Determine the [x, y] coordinate at the center of the cell enclosing the given text.  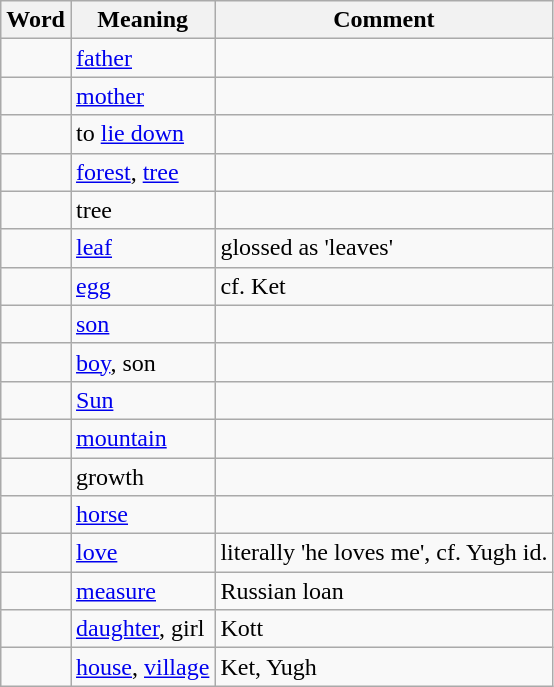
love [142, 553]
boy, son [142, 362]
Ket, Yugh [384, 667]
glossed as 'leaves' [384, 248]
Comment [384, 20]
Word [36, 20]
father [142, 58]
Kott [384, 629]
egg [142, 286]
growth [142, 477]
horse [142, 515]
Meaning [142, 20]
tree [142, 210]
Sun [142, 400]
forest, tree [142, 172]
to lie down [142, 134]
son [142, 324]
mountain [142, 438]
leaf [142, 248]
daughter, girl [142, 629]
cf. Ket [384, 286]
Russian loan [384, 591]
mother [142, 96]
house, village [142, 667]
measure [142, 591]
literally 'he loves me', cf. Yugh id. [384, 553]
